Output the [X, Y] coordinate of the center of the cell containing the given text.  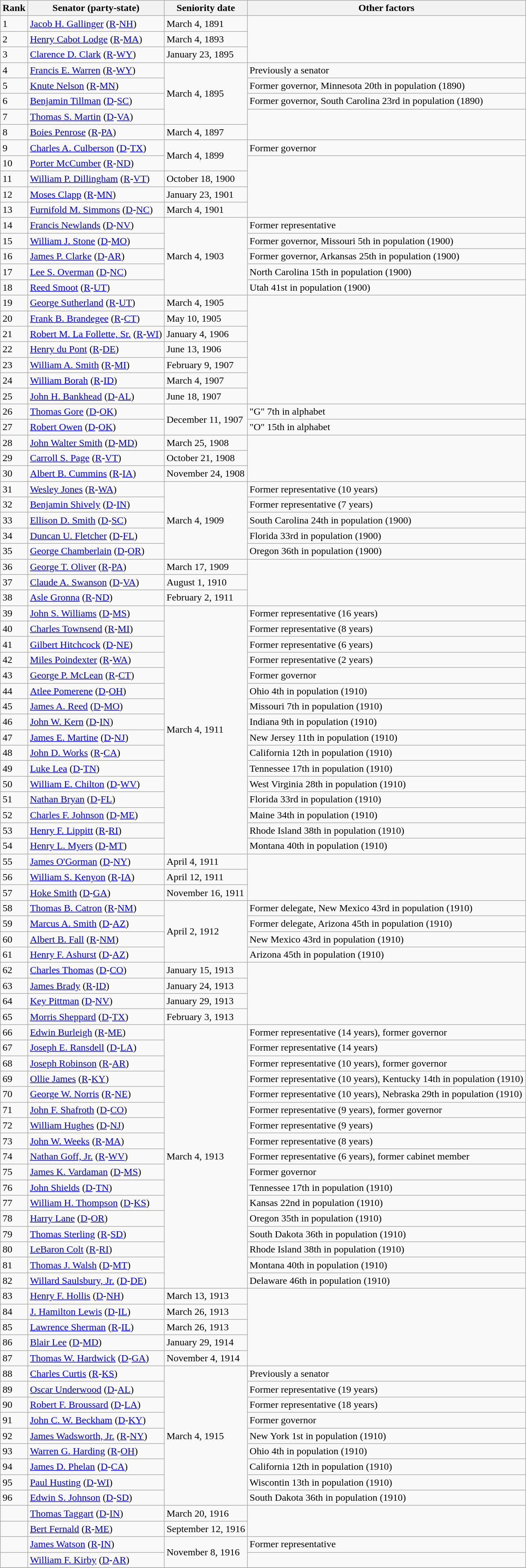
16 [14, 256]
New York 1st in population (1910) [387, 1435]
J. Hamilton Lewis (D-IL) [96, 1312]
Utah 41st in population (1900) [387, 287]
24 [14, 380]
36 [14, 567]
Henry du Pont (R-DE) [96, 349]
7 [14, 117]
"O" 15th in alphabet [387, 427]
John F. Shafroth (D-CO) [96, 1110]
James Wadsworth, Jr. (R-NY) [96, 1435]
78 [14, 1219]
January 29, 1913 [206, 1001]
William A. Smith (R-MI) [96, 365]
June 13, 1906 [206, 349]
57 [14, 892]
Former representative (9 years), former governor [387, 1110]
21 [14, 334]
Henry F. Lippitt (R-RI) [96, 830]
September 12, 1916 [206, 1529]
October 21, 1908 [206, 458]
George T. Oliver (R-PA) [96, 567]
Porter McCumber (R-ND) [96, 163]
Former representative (10 years), Nebraska 29th in population (1910) [387, 1094]
Ellison D. Smith (D-SC) [96, 520]
Wiscontin 13th in population (1910) [387, 1482]
76 [14, 1188]
14 [14, 225]
Former representative (6 years) [387, 644]
November 8, 1916 [206, 1552]
March 4, 1903 [206, 256]
Robert Owen (D-OK) [96, 427]
John H. Bankhead (D-AL) [96, 396]
Miles Poindexter (R-WA) [96, 660]
Thomas J. Walsh (D-MT) [96, 1265]
March 4, 1891 [206, 24]
James Watson (R-IN) [96, 1544]
17 [14, 272]
William S. Kenyon (R-IA) [96, 877]
65 [14, 1017]
72 [14, 1125]
John Shields (D-TN) [96, 1188]
John W. Kern (D-IN) [96, 722]
March 17, 1909 [206, 567]
47 [14, 738]
April 2, 1912 [206, 931]
William P. Dillingham (R-VT) [96, 179]
61 [14, 955]
35 [14, 551]
Thomas W. Hardwick (D-GA) [96, 1358]
Former governor, Missouri 5th in population (1900) [387, 241]
89 [14, 1389]
6 [14, 101]
90 [14, 1405]
64 [14, 1001]
38 [14, 598]
William Hughes (D-NJ) [96, 1125]
Paul Husting (D-WI) [96, 1482]
71 [14, 1110]
February 3, 1913 [206, 1017]
48 [14, 753]
54 [14, 846]
91 [14, 1420]
Former representative (6 years), former cabinet member [387, 1156]
95 [14, 1482]
Charles Townsend (R-MI) [96, 629]
Former representative (10 years), former governor [387, 1063]
Bert Fernald (R-ME) [96, 1529]
James A. Reed (D-MO) [96, 707]
58 [14, 908]
15 [14, 241]
Henry L. Myers (D-MT) [96, 846]
29 [14, 458]
John Walter Smith (D-MD) [96, 442]
January 29, 1914 [206, 1343]
Gilbert Hitchcock (D-NE) [96, 644]
Thomas Gore (D-OK) [96, 411]
March 4, 1905 [206, 303]
4 [14, 70]
John C. W. Beckham (D-KY) [96, 1420]
94 [14, 1467]
Charles Thomas (D-CO) [96, 970]
January 15, 1913 [206, 970]
Albert B. Fall (R-NM) [96, 939]
Reed Smoot (R-UT) [96, 287]
25 [14, 396]
James Brady (R-ID) [96, 986]
Jacob H. Gallinger (R-NH) [96, 24]
North Carolina 15th in population (1900) [387, 272]
Lawrence Sherman (R-IL) [96, 1327]
May 10, 1905 [206, 318]
66 [14, 1032]
November 4, 1914 [206, 1358]
Former representative (10 years), Kentucky 14th in population (1910) [387, 1079]
George Sutherland (R-UT) [96, 303]
45 [14, 707]
August 1, 1910 [206, 582]
33 [14, 520]
Francis E. Warren (R-WY) [96, 70]
November 24, 1908 [206, 474]
52 [14, 815]
41 [14, 644]
53 [14, 830]
Thomas B. Catron (R-NM) [96, 908]
43 [14, 675]
Henry F. Hollis (D-NH) [96, 1296]
Henry F. Ashurst (D-AZ) [96, 955]
George W. Norris (R-NE) [96, 1094]
November 16, 1911 [206, 892]
Former governor, Arkansas 25th in population (1900) [387, 256]
Hoke Smith (D-GA) [96, 892]
March 4, 1911 [206, 730]
Former representative (16 years) [387, 613]
Francis Newlands (D-NV) [96, 225]
Former representative (10 years) [387, 489]
87 [14, 1358]
Robert M. La Follette, Sr. (R-WI) [96, 334]
74 [14, 1156]
63 [14, 986]
60 [14, 939]
86 [14, 1343]
28 [14, 442]
27 [14, 427]
75 [14, 1172]
Oregon 36th in population (1900) [387, 551]
Maine 34th in population (1910) [387, 815]
20 [14, 318]
Former representative (14 years) [387, 1048]
Florida 33rd in population (1910) [387, 799]
30 [14, 474]
Former representative (19 years) [387, 1389]
Warren G. Harding (R-OH) [96, 1451]
80 [14, 1250]
December 11, 1907 [206, 419]
James E. Martine (D-NJ) [96, 738]
96 [14, 1498]
Former representative (2 years) [387, 660]
James P. Clarke (D-AR) [96, 256]
William H. Thompson (D-KS) [96, 1203]
March 4, 1909 [206, 520]
Former representative (14 years), former governor [387, 1032]
John D. Works (R-CA) [96, 753]
March 4, 1913 [206, 1156]
Benjamin Tillman (D-SC) [96, 101]
1 [14, 24]
13 [14, 210]
Edwin Burleigh (R-ME) [96, 1032]
Edwin S. Johnson (D-SD) [96, 1498]
Frank B. Brandegee (R-CT) [96, 318]
June 18, 1907 [206, 396]
Luke Lea (D-TN) [96, 769]
92 [14, 1435]
Duncan U. Fletcher (D-FL) [96, 536]
March 4, 1895 [206, 93]
South Carolina 24th in population (1900) [387, 520]
Arizona 45th in population (1910) [387, 955]
Moses Clapp (R-MN) [96, 194]
Furnifold M. Simmons (D-NC) [96, 210]
James O'Gorman (D-NY) [96, 861]
42 [14, 660]
March 4, 1915 [206, 1436]
Thomas Taggart (D-IN) [96, 1513]
Kansas 22nd in population (1910) [387, 1203]
81 [14, 1265]
68 [14, 1063]
39 [14, 613]
Thomas S. Martin (D-VA) [96, 117]
Seniority date [206, 8]
March 4, 1899 [206, 155]
March 4, 1897 [206, 132]
Charles F. Johnson (D-ME) [96, 815]
October 18, 1900 [206, 179]
"G" 7th in alphabet [387, 411]
March 13, 1913 [206, 1296]
Other factors [387, 8]
Joseph E. Ransdell (D-LA) [96, 1048]
Atlee Pomerene (D-OH) [96, 691]
Henry Cabot Lodge (R-MA) [96, 39]
77 [14, 1203]
Joseph Robinson (R-AR) [96, 1063]
Clarence D. Clark (R-WY) [96, 55]
Charles Curtis (R-KS) [96, 1374]
26 [14, 411]
April 4, 1911 [206, 861]
William F. Kirby (D-AR) [96, 1560]
8 [14, 132]
Former governor, Minnesota 20th in population (1890) [387, 86]
Delaware 46th in population (1910) [387, 1281]
Missouri 7th in population (1910) [387, 707]
Former delegate, Arizona 45th in population (1910) [387, 923]
37 [14, 582]
56 [14, 877]
Former representative (18 years) [387, 1405]
Albert B. Cummins (R-IA) [96, 474]
Key Pittman (D-NV) [96, 1001]
January 4, 1906 [206, 334]
Florida 33rd in population (1900) [387, 536]
Wesley Jones (R-WA) [96, 489]
March 4, 1907 [206, 380]
Knute Nelson (R-MN) [96, 86]
67 [14, 1048]
10 [14, 163]
Senator (party-state) [96, 8]
70 [14, 1094]
John S. Williams (D-MS) [96, 613]
Thomas Sterling (R-SD) [96, 1234]
Robert F. Broussard (D-LA) [96, 1405]
2 [14, 39]
93 [14, 1451]
22 [14, 349]
March 20, 1916 [206, 1513]
50 [14, 784]
18 [14, 287]
59 [14, 923]
Former representative (7 years) [387, 505]
Indiana 9th in population (1910) [387, 722]
Lee S. Overman (D-NC) [96, 272]
Oregon 35th in population (1910) [387, 1219]
11 [14, 179]
62 [14, 970]
New Jersey 11th in population (1910) [387, 738]
Marcus A. Smith (D-AZ) [96, 923]
February 2, 1911 [206, 598]
April 12, 1911 [206, 877]
George P. McLean (R-CT) [96, 675]
Former governor, South Carolina 23rd in population (1890) [387, 101]
32 [14, 505]
12 [14, 194]
Blair Lee (D-MD) [96, 1343]
William Borah (R-ID) [96, 380]
49 [14, 769]
Willard Saulsbury, Jr. (D-DE) [96, 1281]
34 [14, 536]
3 [14, 55]
23 [14, 365]
46 [14, 722]
Boies Penrose (R-PA) [96, 132]
55 [14, 861]
March 4, 1901 [206, 210]
19 [14, 303]
George Chamberlain (D-OR) [96, 551]
March 4, 1893 [206, 39]
79 [14, 1234]
LeBaron Colt (R-RI) [96, 1250]
Rank [14, 8]
William E. Chilton (D-WV) [96, 784]
5 [14, 86]
51 [14, 799]
44 [14, 691]
James D. Phelan (D-CA) [96, 1467]
March 25, 1908 [206, 442]
40 [14, 629]
Morris Sheppard (D-TX) [96, 1017]
Claude A. Swanson (D-VA) [96, 582]
83 [14, 1296]
January 23, 1901 [206, 194]
John W. Weeks (R-MA) [96, 1141]
Nathan Goff, Jr. (R-WV) [96, 1156]
James K. Vardaman (D-MS) [96, 1172]
Ollie James (R-KY) [96, 1079]
Former delegate, New Mexico 43rd in population (1910) [387, 908]
Carroll S. Page (R-VT) [96, 458]
9 [14, 148]
New Mexico 43rd in population (1910) [387, 939]
Harry Lane (D-OR) [96, 1219]
January 24, 1913 [206, 986]
Benjamin Shively (D-IN) [96, 505]
69 [14, 1079]
31 [14, 489]
William J. Stone (D-MO) [96, 241]
73 [14, 1141]
84 [14, 1312]
88 [14, 1374]
February 9, 1907 [206, 365]
West Virginia 28th in population (1910) [387, 784]
Oscar Underwood (D-AL) [96, 1389]
82 [14, 1281]
January 23, 1895 [206, 55]
Asle Gronna (R-ND) [96, 598]
Former representative (9 years) [387, 1125]
85 [14, 1327]
Charles A. Culberson (D-TX) [96, 148]
Nathan Bryan (D-FL) [96, 799]
